Identify which cell holds the provided text, then report its [x, y] central coordinate. 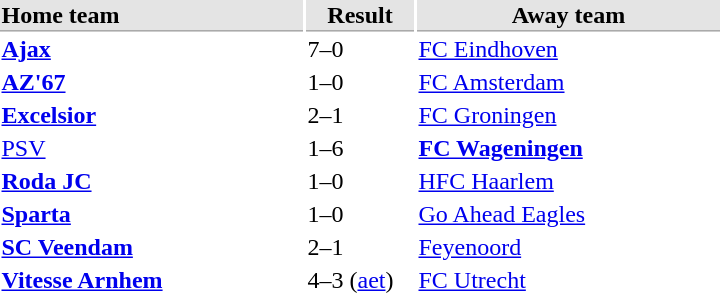
Ajax [152, 49]
HFC Haarlem [568, 181]
AZ'67 [152, 83]
Away team [568, 16]
SC Veendam [152, 247]
FC Wageningen [568, 149]
Go Ahead Eagles [568, 215]
PSV [152, 149]
Sparta [152, 215]
7–0 [360, 49]
FC Eindhoven [568, 49]
Feyenoord [568, 247]
Result [360, 16]
1–6 [360, 149]
FC Groningen [568, 115]
Excelsior [152, 115]
Roda JC [152, 181]
Home team [152, 16]
FC Amsterdam [568, 83]
